Output the [X, Y] coordinate of the center of the cell containing the given text.  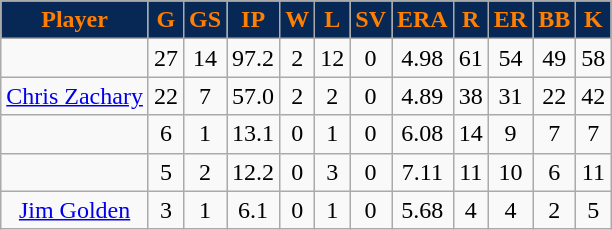
38 [470, 96]
6.1 [254, 210]
4.89 [423, 96]
ERA [423, 20]
K [594, 20]
54 [510, 58]
12 [332, 58]
97.2 [254, 58]
W [298, 20]
Jim Golden [75, 210]
Chris Zachary [75, 96]
G [166, 20]
SV [371, 20]
9 [510, 134]
49 [554, 58]
27 [166, 58]
6.08 [423, 134]
10 [510, 172]
7.11 [423, 172]
4.98 [423, 58]
13.1 [254, 134]
42 [594, 96]
BB [554, 20]
12.2 [254, 172]
IP [254, 20]
31 [510, 96]
Player [75, 20]
61 [470, 58]
L [332, 20]
57.0 [254, 96]
ER [510, 20]
R [470, 20]
58 [594, 58]
GS [204, 20]
5.68 [423, 210]
